For the text-containing cell, return its midpoint in [x, y] coordinate format. 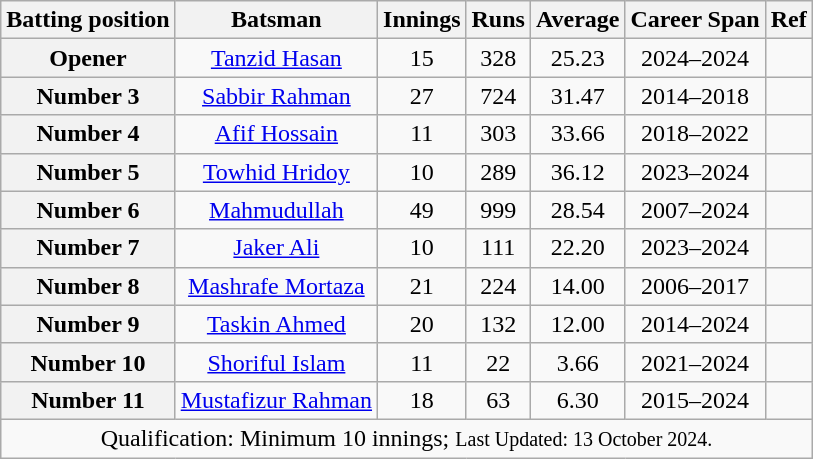
27 [422, 96]
Taskin Ahmed [276, 324]
Tanzid Hasan [276, 58]
36.12 [578, 172]
224 [498, 286]
Innings [422, 20]
Mustafizur Rahman [276, 400]
2014–2018 [695, 96]
Jaker Ali [276, 248]
Number 6 [88, 210]
2018–2022 [695, 134]
Mahmudullah [276, 210]
22 [498, 362]
Opener [88, 58]
Batting position [88, 20]
22.20 [578, 248]
Number 4 [88, 134]
132 [498, 324]
289 [498, 172]
63 [498, 400]
999 [498, 210]
Runs [498, 20]
2014–2024 [695, 324]
2006–2017 [695, 286]
14.00 [578, 286]
724 [498, 96]
Number 8 [88, 286]
Number 9 [88, 324]
2021–2024 [695, 362]
Number 3 [88, 96]
3.66 [578, 362]
Number 10 [88, 362]
328 [498, 58]
Number 7 [88, 248]
Career Span [695, 20]
Afif Hossain [276, 134]
2015–2024 [695, 400]
18 [422, 400]
20 [422, 324]
49 [422, 210]
Average [578, 20]
Number 5 [88, 172]
15 [422, 58]
Sabbir Rahman [276, 96]
2024–2024 [695, 58]
6.30 [578, 400]
2007–2024 [695, 210]
Mashrafe Mortaza [276, 286]
Number 11 [88, 400]
25.23 [578, 58]
Qualification: Minimum 10 innings; Last Updated: 13 October 2024. [407, 438]
Towhid Hridoy [276, 172]
111 [498, 248]
12.00 [578, 324]
21 [422, 286]
Batsman [276, 20]
33.66 [578, 134]
Ref [788, 20]
Shoriful Islam [276, 362]
28.54 [578, 210]
303 [498, 134]
31.47 [578, 96]
